From the cell containing the given text, extract its center point as [x, y] coordinate. 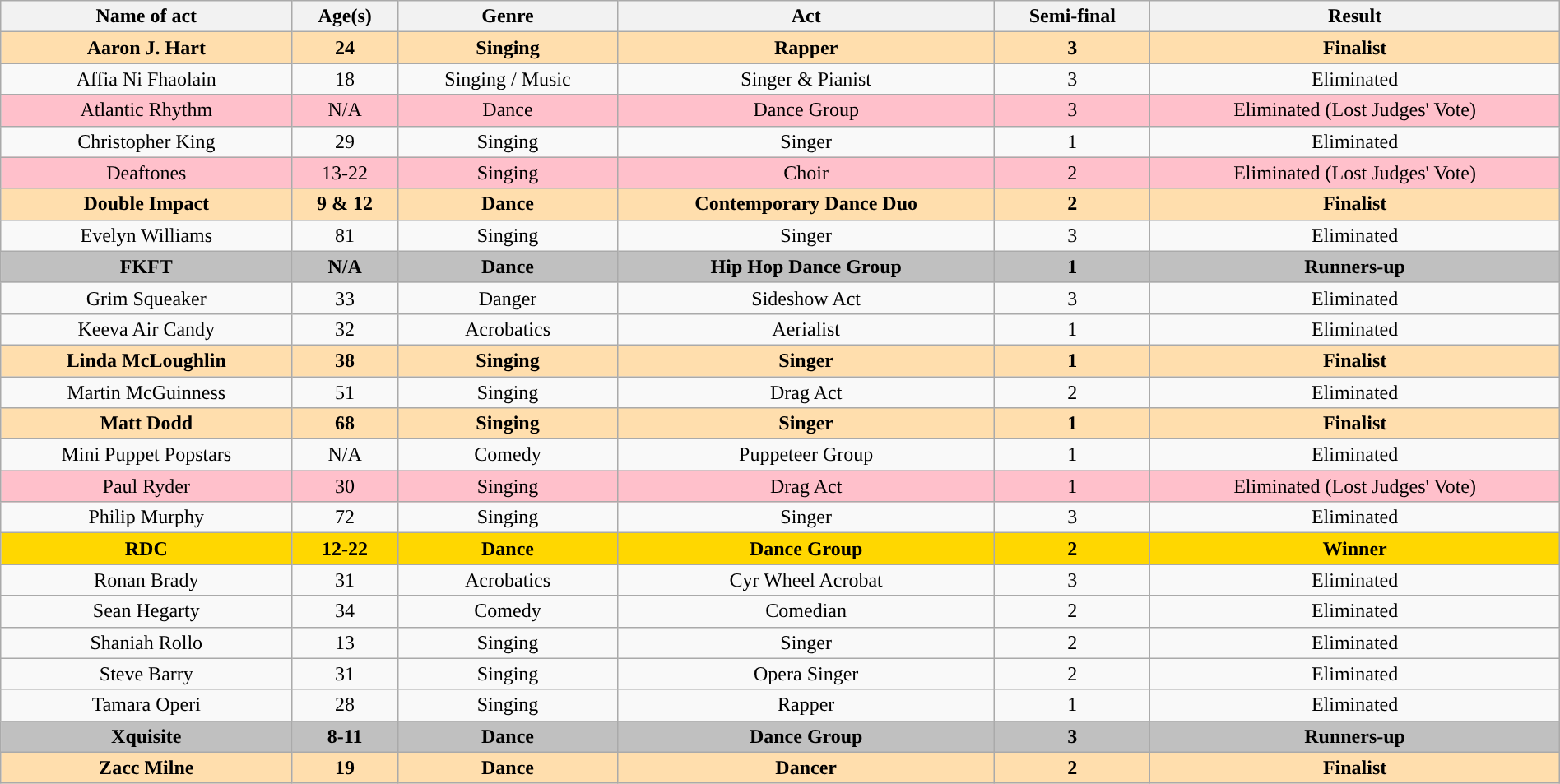
34 [346, 611]
Comedian [806, 611]
Choir [806, 173]
FKFT [146, 267]
Singer & Pianist [806, 79]
Philip Murphy [146, 517]
Zacc Milne [146, 768]
Grim Squeaker [146, 298]
Shaniah Rollo [146, 643]
18 [346, 79]
Double Impact [146, 204]
Puppeteer Group [806, 455]
Aerialist [806, 329]
13 [346, 643]
38 [346, 360]
33 [346, 298]
19 [346, 768]
81 [346, 235]
Hip Hop Dance Group [806, 267]
9 & 12 [346, 204]
Matt Dodd [146, 424]
Dancer [806, 768]
Mini Puppet Popstars [146, 455]
Contemporary Dance Duo [806, 204]
8-11 [346, 736]
Genre [507, 16]
Martin McGuinness [146, 392]
Act [806, 16]
RDC [146, 549]
Tamara Operi [146, 705]
Ronan Brady [146, 580]
Result [1354, 16]
24 [346, 48]
Singing / Music [507, 79]
Keeva Air Candy [146, 329]
51 [346, 392]
Name of act [146, 16]
32 [346, 329]
72 [346, 517]
Xquisite [146, 736]
Danger [507, 298]
Steve Barry [146, 674]
29 [346, 141]
Sideshow Act [806, 298]
Evelyn Williams [146, 235]
Age(s) [346, 16]
Affia Ni Fhaolain [146, 79]
28 [346, 705]
Atlantic Rhythm [146, 110]
Paul Ryder [146, 486]
Semi-final [1073, 16]
30 [346, 486]
Opera Singer [806, 674]
68 [346, 424]
12-22 [346, 549]
Linda McLoughlin [146, 360]
Christopher King [146, 141]
Deaftones [146, 173]
Cyr Wheel Acrobat [806, 580]
Winner [1354, 549]
Sean Hegarty [146, 611]
Aaron J. Hart [146, 48]
13-22 [346, 173]
